Search for the cell housing the specified text and yield its [X, Y] center coordinate. 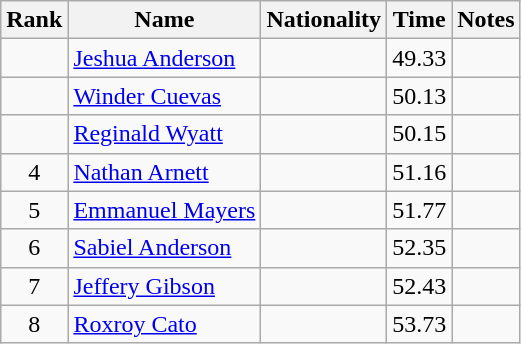
Roxroy Cato [164, 324]
5 [34, 210]
Time [420, 20]
Rank [34, 20]
Sabiel Anderson [164, 248]
4 [34, 172]
50.13 [420, 96]
52.43 [420, 286]
51.77 [420, 210]
49.33 [420, 58]
6 [34, 248]
50.15 [420, 134]
Jeffery Gibson [164, 286]
8 [34, 324]
7 [34, 286]
Nathan Arnett [164, 172]
Emmanuel Mayers [164, 210]
Nationality [324, 20]
53.73 [420, 324]
Reginald Wyatt [164, 134]
Jeshua Anderson [164, 58]
Name [164, 20]
52.35 [420, 248]
Notes [486, 20]
Winder Cuevas [164, 96]
51.16 [420, 172]
